Output the (X, Y) coordinate of the center of the cell containing the given text.  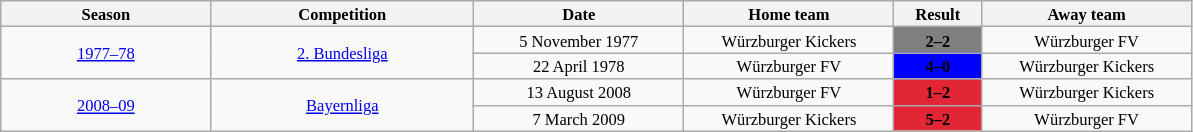
2008–09 (106, 105)
1–2 (938, 92)
Bayernliga (342, 105)
4–0 (938, 66)
13 August 2008 (579, 92)
Season (106, 14)
2. Bundesliga (342, 53)
Home team (789, 14)
Away team (1087, 14)
5–2 (938, 118)
Date (579, 14)
7 March 2009 (579, 118)
22 April 1978 (579, 66)
1977–78 (106, 53)
Result (938, 14)
Competition (342, 14)
5 November 1977 (579, 40)
2–2 (938, 40)
